Identify which cell holds the provided text, then report its (x, y) central coordinate. 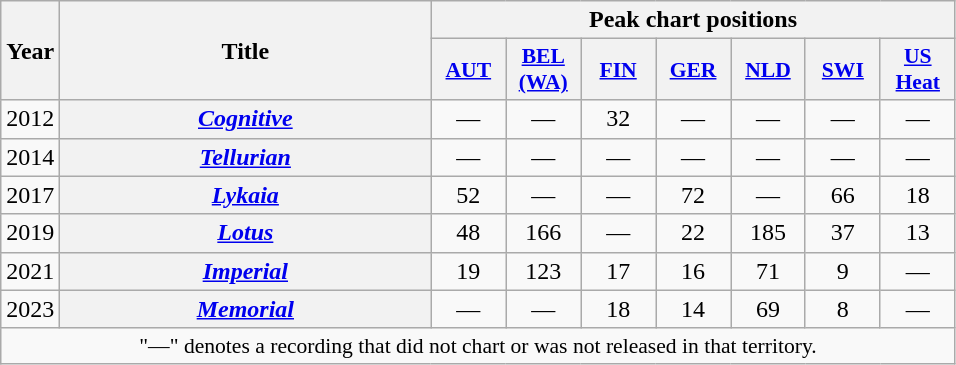
"—" denotes a recording that did not chart or was not released in that territory. (478, 346)
Cognitive (246, 119)
Peak chart positions (693, 20)
Lotus (246, 233)
NLD (768, 70)
GER (694, 70)
69 (768, 309)
72 (694, 195)
2019 (30, 233)
185 (768, 233)
166 (544, 233)
8 (842, 309)
9 (842, 271)
Title (246, 50)
37 (842, 233)
2023 (30, 309)
32 (618, 119)
US Heat (918, 70)
Imperial (246, 271)
2017 (30, 195)
13 (918, 233)
52 (468, 195)
Tellurian (246, 157)
14 (694, 309)
2012 (30, 119)
2021 (30, 271)
Memorial (246, 309)
2014 (30, 157)
66 (842, 195)
19 (468, 271)
Lykaia (246, 195)
BEL(WA) (544, 70)
SWI (842, 70)
16 (694, 271)
123 (544, 271)
48 (468, 233)
Year (30, 50)
AUT (468, 70)
71 (768, 271)
17 (618, 271)
FIN (618, 70)
22 (694, 233)
